Search for the cell housing the specified text and yield its (x, y) center coordinate. 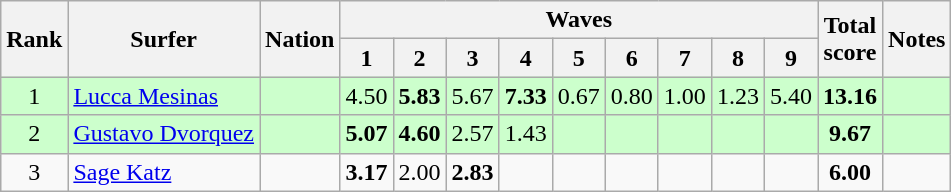
5.67 (472, 96)
5.83 (420, 96)
5 (578, 58)
0.80 (632, 96)
3.17 (366, 172)
1.00 (684, 96)
0.67 (578, 96)
Sage Katz (164, 172)
Rank (34, 39)
6 (632, 58)
7 (684, 58)
1.23 (738, 96)
Gustavo Dvorquez (164, 134)
4.50 (366, 96)
Waves (579, 20)
2.57 (472, 134)
Nation (300, 39)
Notes (917, 39)
13.16 (850, 96)
5.07 (366, 134)
8 (738, 58)
Totalscore (850, 39)
2.00 (420, 172)
Lucca Mesinas (164, 96)
2.83 (472, 172)
5.40 (790, 96)
6.00 (850, 172)
7.33 (526, 96)
4 (526, 58)
4.60 (420, 134)
9.67 (850, 134)
Surfer (164, 39)
1.43 (526, 134)
9 (790, 58)
